Capture the cell that displays the provided text and extract its (x, y) central coordinate. 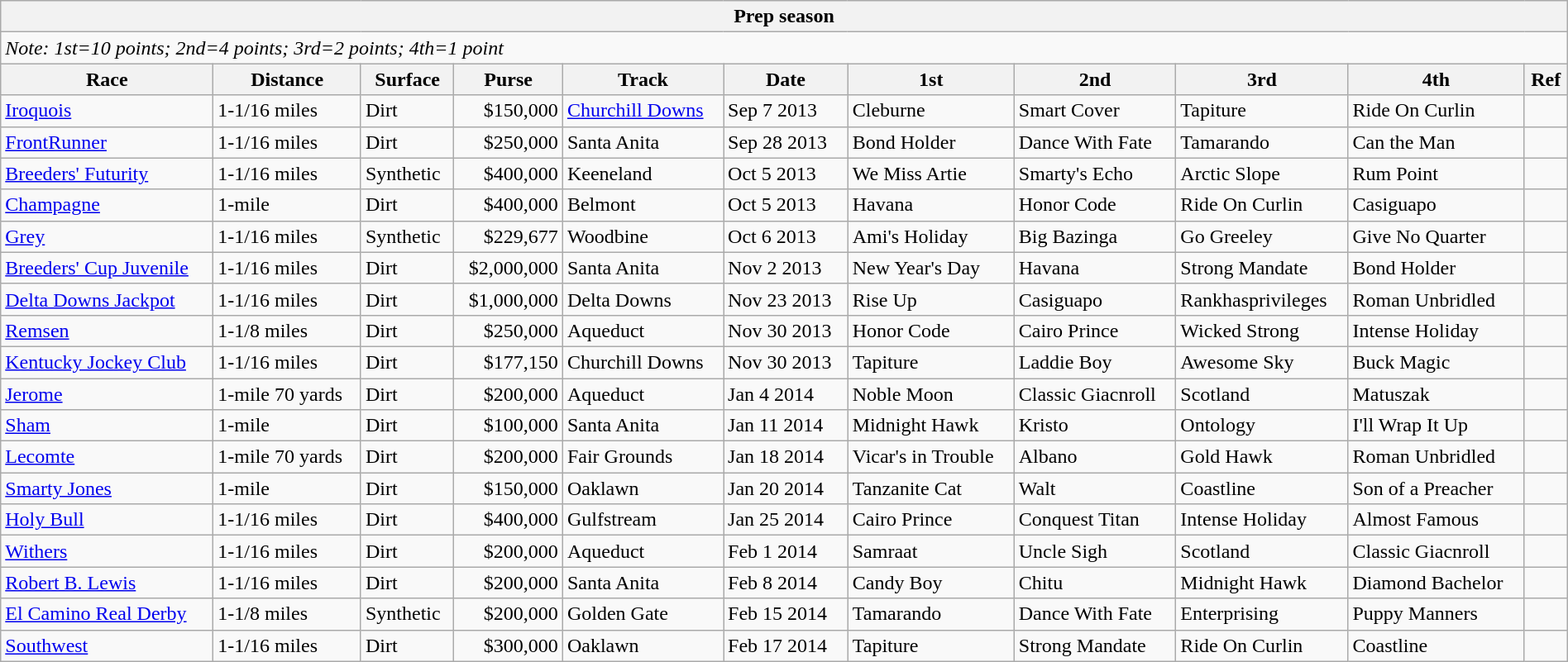
Southwest (108, 645)
Rankhasprivileges (1262, 299)
Grey (108, 236)
$1,000,000 (509, 299)
$177,150 (509, 362)
Kristo (1095, 426)
Arctic Slope (1262, 174)
$2,000,000 (509, 268)
3rd (1262, 79)
Kentucky Jockey Club (108, 362)
Belmont (643, 205)
4th (1436, 79)
Go Greeley (1262, 236)
I'll Wrap It Up (1436, 426)
Sep 28 2013 (786, 142)
Prep season (784, 17)
Smarty Jones (108, 488)
Delta Downs (643, 299)
Wicked Strong (1262, 331)
Awesome Sky (1262, 362)
Gold Hawk (1262, 457)
Laddie Boy (1095, 362)
Ref (1546, 79)
Jan 20 2014 (786, 488)
Champagne (108, 205)
Give No Quarter (1436, 236)
Albano (1095, 457)
Jan 25 2014 (786, 520)
Almost Famous (1436, 520)
Track (643, 79)
$100,000 (509, 426)
Breeders' Cup Juvenile (108, 268)
Withers (108, 551)
Puppy Manners (1436, 614)
We Miss Artie (931, 174)
Can the Man (1436, 142)
New Year's Day (931, 268)
1st (931, 79)
Nov 2 2013 (786, 268)
Purse (509, 79)
Oct 6 2013 (786, 236)
Samraat (931, 551)
Race (108, 79)
Feb 8 2014 (786, 583)
Robert B. Lewis (108, 583)
Iroquois (108, 111)
Distance (288, 79)
Nov 23 2013 (786, 299)
Jan 11 2014 (786, 426)
Rum Point (1436, 174)
Holy Bull (108, 520)
Rise Up (931, 299)
Cleburne (931, 111)
Smart Cover (1095, 111)
Candy Boy (931, 583)
Vicar's in Trouble (931, 457)
Woodbine (643, 236)
Fair Grounds (643, 457)
Note: 1st=10 points; 2nd=4 points; 3rd=2 points; 4th=1 point (784, 48)
Conquest Titan (1095, 520)
Uncle Sigh (1095, 551)
Remsen (108, 331)
Surface (407, 79)
Sep 7 2013 (786, 111)
Jan 18 2014 (786, 457)
Chitu (1095, 583)
Ami's Holiday (931, 236)
Feb 1 2014 (786, 551)
Noble Moon (931, 394)
Gulfstream (643, 520)
Ontology (1262, 426)
Sham (108, 426)
Son of a Preacher (1436, 488)
Lecomte (108, 457)
Keeneland (643, 174)
$229,677 (509, 236)
Date (786, 79)
Feb 15 2014 (786, 614)
Tanzanite Cat (931, 488)
Jan 4 2014 (786, 394)
Feb 17 2014 (786, 645)
Big Bazinga (1095, 236)
Walt (1095, 488)
$300,000 (509, 645)
Buck Magic (1436, 362)
2nd (1095, 79)
Smarty's Echo (1095, 174)
Matuszak (1436, 394)
Diamond Bachelor (1436, 583)
Breeders' Futurity (108, 174)
Enterprising (1262, 614)
FrontRunner (108, 142)
Jerome (108, 394)
Golden Gate (643, 614)
Delta Downs Jackpot (108, 299)
El Camino Real Derby (108, 614)
